Locate the cell with the specified text and output its (X, Y) center coordinate. 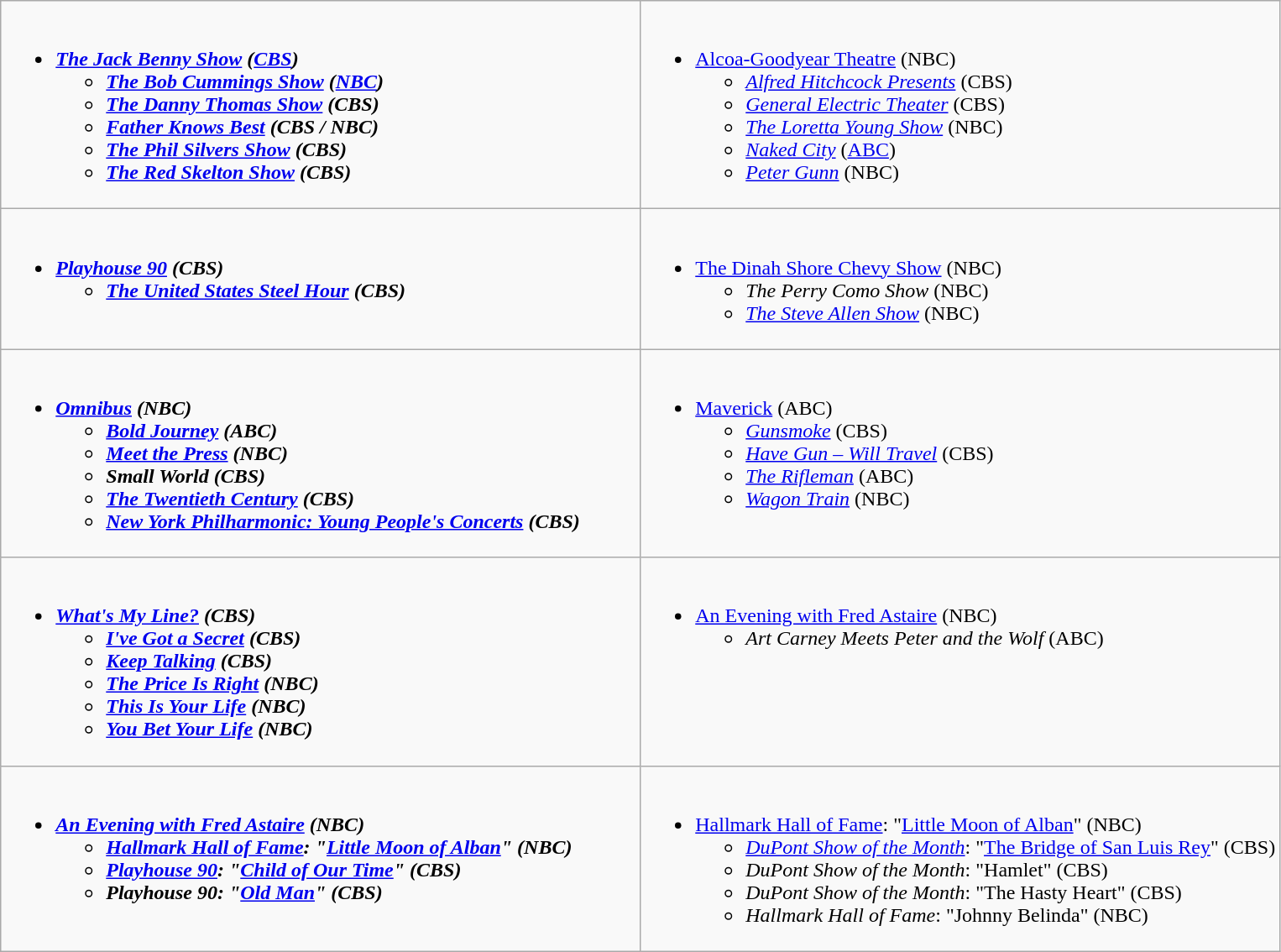
What's My Line? (CBS)I've Got a Secret (CBS)Keep Talking (CBS)The Price Is Right (NBC)This Is Your Life (NBC)You Bet Your Life (NBC) (321, 662)
Maverick (ABC)Gunsmoke (CBS)Have Gun – Will Travel (CBS)The Rifleman (ABC)Wagon Train (NBC) (960, 453)
An Evening with Fred Astaire (NBC)Art Carney Meets Peter and the Wolf (ABC) (960, 662)
Playhouse 90 (CBS)The United States Steel Hour (CBS) (321, 279)
Alcoa-Goodyear Theatre (NBC)Alfred Hitchcock Presents (CBS)General Electric Theater (CBS)The Loretta Young Show (NBC)Naked City (ABC)Peter Gunn (NBC) (960, 105)
The Dinah Shore Chevy Show (NBC)The Perry Como Show (NBC)The Steve Allen Show (NBC) (960, 279)
Omnibus (NBC)Bold Journey (ABC)Meet the Press (NBC)Small World (CBS)The Twentieth Century (CBS)New York Philharmonic: Young People's Concerts (CBS) (321, 453)
